Detect which cell encompasses the target text, then output its (X, Y) center coordinate. 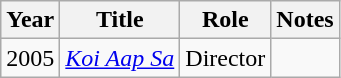
Role (226, 20)
2005 (30, 58)
Year (30, 20)
Koi Aap Sa (120, 58)
Notes (305, 20)
Title (120, 20)
Director (226, 58)
